Identify which cell holds the provided text, then report its [x, y] central coordinate. 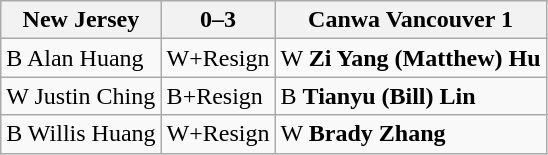
W Brady Zhang [410, 134]
W Zi Yang (Matthew) Hu [410, 58]
New Jersey [81, 20]
B Alan Huang [81, 58]
0–3 [218, 20]
B Tianyu (Bill) Lin [410, 96]
B+Resign [218, 96]
B Willis Huang [81, 134]
W Justin Ching [81, 96]
Canwa Vancouver 1 [410, 20]
